Pinpoint the cell where the given text exists, returning its (x, y) midpoint coordinate. 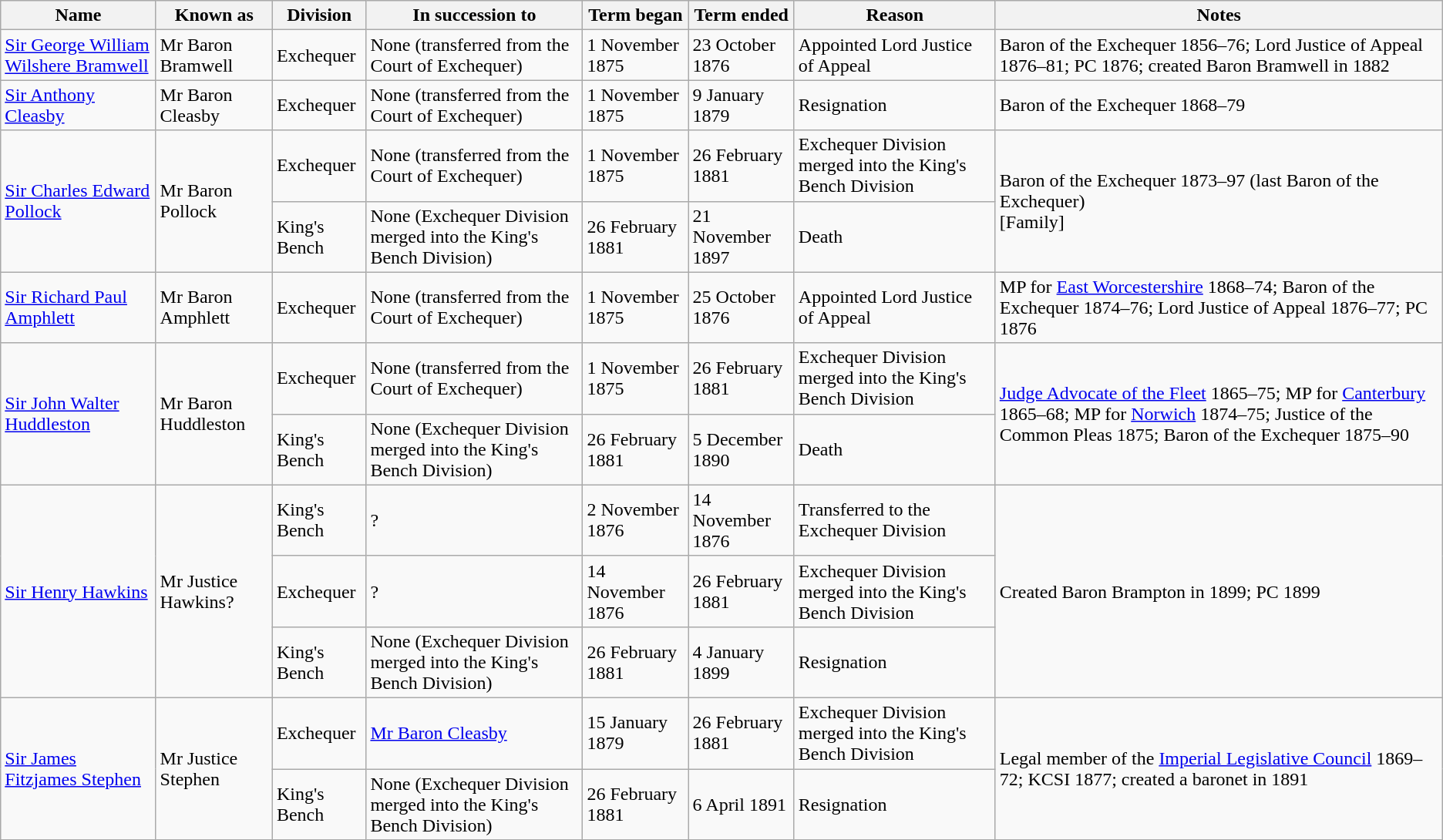
4 January 1899 (742, 662)
Sir Anthony Cleasby (79, 105)
Mr Baron Amphlett (214, 307)
Legal member of the Imperial Legislative Council 1869–72; KCSI 1877; created a baronet in 1891 (1219, 768)
15 January 1879 (635, 733)
Notes (1219, 15)
Sir James Fitzjames Stephen (79, 768)
9 January 1879 (742, 105)
21 November 1897 (742, 237)
Mr Justice Hawkins? (214, 591)
Mr Justice Stephen (214, 768)
Mr Baron Pollock (214, 201)
Sir Richard Paul Amphlett (79, 307)
Known as (214, 15)
2 November 1876 (635, 520)
23 October 1876 (742, 55)
Created Baron Brampton in 1899; PC 1899 (1219, 591)
In succession to (475, 15)
Baron of the Exchequer 1873–97 (last Baron of the Exchequer)[Family] (1219, 201)
6 April 1891 (742, 805)
Division (319, 15)
Term began (635, 15)
Mr Baron Huddleston (214, 414)
Sir John Walter Huddleston (79, 414)
Name (79, 15)
Sir Charles Edward Pollock (79, 201)
Term ended (742, 15)
Reason (894, 15)
25 October 1876 (742, 307)
Sir George William Wilshere Bramwell (79, 55)
Transferred to the Exchequer Division (894, 520)
Baron of the Exchequer 1856–76; Lord Justice of Appeal 1876–81; PC 1876; created Baron Bramwell in 1882 (1219, 55)
Baron of the Exchequer 1868–79 (1219, 105)
Mr Baron Bramwell (214, 55)
Sir Henry Hawkins (79, 591)
5 December 1890 (742, 449)
MP for East Worcestershire 1868–74; Baron of the Exchequer 1874–76; Lord Justice of Appeal 1876–77; PC 1876 (1219, 307)
